Identify which cell holds the provided text, then report its [X, Y] central coordinate. 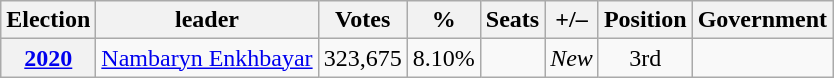
% [444, 20]
8.10% [444, 58]
New [572, 58]
Seats [512, 20]
Nambaryn Enkhbayar [207, 58]
323,675 [362, 58]
Votes [362, 20]
leader [207, 20]
Government [762, 20]
Position [645, 20]
2020 [48, 58]
Election [48, 20]
+/– [572, 20]
3rd [645, 58]
